For the text-containing cell, return its midpoint in (X, Y) coordinate format. 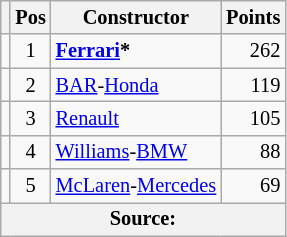
5 (30, 186)
Pos (30, 17)
69 (253, 186)
McLaren-Mercedes (136, 186)
4 (30, 152)
262 (253, 51)
88 (253, 152)
2 (30, 85)
Ferrari* (136, 51)
105 (253, 118)
Source: (143, 219)
119 (253, 85)
Points (253, 17)
1 (30, 51)
BAR-Honda (136, 85)
Constructor (136, 17)
Williams-BMW (136, 152)
3 (30, 118)
Renault (136, 118)
